Find where the given text appears and provide that cell's center as [X, Y] coordinate. 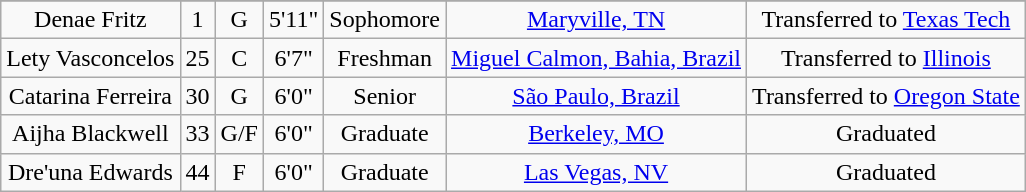
Aijha Blackwell [90, 134]
Maryville, TN [596, 20]
Sophomore [385, 20]
5'11" [293, 20]
Dre'una Edwards [90, 172]
Transferred to Illinois [886, 58]
São Paulo, Brazil [596, 96]
Las Vegas, NV [596, 172]
Berkeley, MO [596, 134]
G/F [239, 134]
Lety Vasconcelos [90, 58]
30 [198, 96]
6'7" [293, 58]
Catarina Ferreira [90, 96]
25 [198, 58]
F [239, 172]
1 [198, 20]
Transferred to Oregon State [886, 96]
Senior [385, 96]
33 [198, 134]
Transferred to Texas Tech [886, 20]
Denae Fritz [90, 20]
Freshman [385, 58]
44 [198, 172]
Miguel Calmon, Bahia, Brazil [596, 58]
C [239, 58]
